Identify which cell holds the provided text, then report its [X, Y] central coordinate. 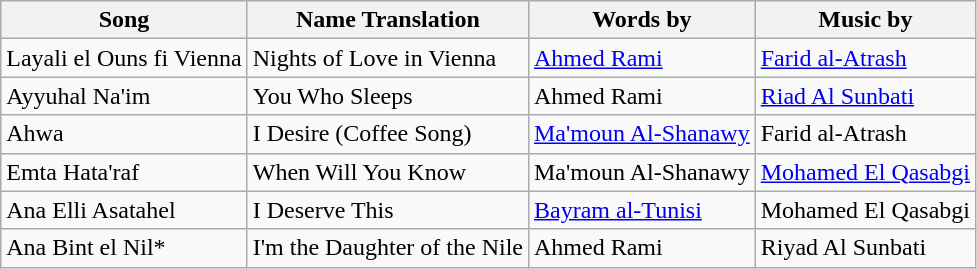
Ahwa [124, 134]
Layali el Ouns fi Vienna [124, 58]
Bayram al-Tunisi [642, 210]
You Who Sleeps [388, 96]
Name Translation [388, 20]
Ayyuhal Na'im [124, 96]
Riyad Al Sunbati [865, 248]
Emta Hata'raf [124, 172]
I'm the Daughter of the Nile [388, 248]
I Deserve This [388, 210]
When Will You Know [388, 172]
Ana Bint el Nil* [124, 248]
Nights of Love in Vienna [388, 58]
Riad Al Sunbati [865, 96]
Ana Elli Asatahel [124, 210]
Music by [865, 20]
I Desire (Coffee Song) [388, 134]
Words by [642, 20]
Song [124, 20]
